Extract the (x, y) coordinate from the center of the cell holding the provided text.  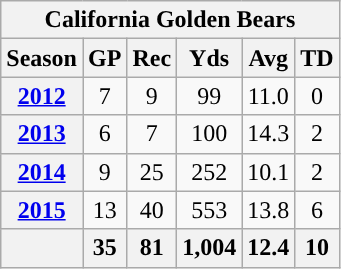
2015 (42, 210)
2014 (42, 172)
553 (210, 210)
12.4 (268, 248)
10.1 (268, 172)
252 (210, 172)
2012 (42, 96)
40 (152, 210)
TD (317, 58)
Yds (210, 58)
2013 (42, 134)
1,004 (210, 248)
10 (317, 248)
Avg (268, 58)
13 (104, 210)
100 (210, 134)
99 (210, 96)
Rec (152, 58)
25 (152, 172)
35 (104, 248)
81 (152, 248)
14.3 (268, 134)
11.0 (268, 96)
GP (104, 58)
Season (42, 58)
0 (317, 96)
13.8 (268, 210)
California Golden Bears (170, 20)
